Output the (x, y) coordinate of the center of the cell containing the given text.  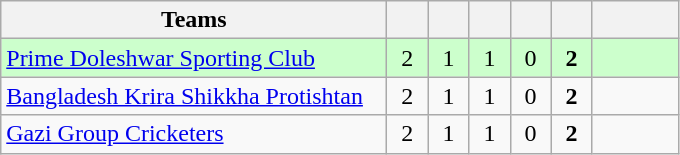
Prime Doleshwar Sporting Club (194, 58)
Bangladesh Krira Shikkha Protishtan (194, 96)
Gazi Group Cricketers (194, 134)
Teams (194, 20)
